Identify which cell holds the provided text, then report its [x, y] central coordinate. 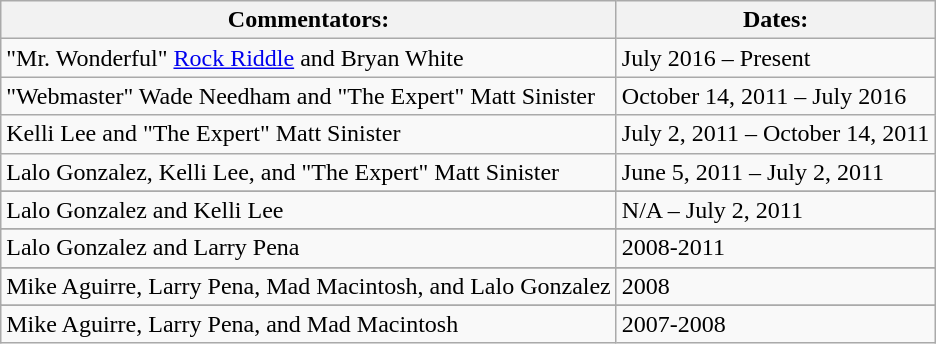
Mike Aguirre, Larry Pena, Mad Macintosh, and Lalo Gonzalez [309, 286]
June 5, 2011 – July 2, 2011 [776, 172]
2007-2008 [776, 324]
"Mr. Wonderful" Rock Riddle and Bryan White [309, 58]
Lalo Gonzalez and Larry Pena [309, 248]
Lalo Gonzalez, Kelli Lee, and "The Expert" Matt Sinister [309, 172]
Lalo Gonzalez and Kelli Lee [309, 210]
July 2016 – Present [776, 58]
October 14, 2011 – July 2016 [776, 96]
"Webmaster" Wade Needham and "The Expert" Matt Sinister [309, 96]
Dates: [776, 20]
N/A – July 2, 2011 [776, 210]
Commentators: [309, 20]
2008 [776, 286]
Mike Aguirre, Larry Pena, and Mad Macintosh [309, 324]
Kelli Lee and "The Expert" Matt Sinister [309, 134]
July 2, 2011 – October 14, 2011 [776, 134]
2008-2011 [776, 248]
